Detect which cell encompasses the target text, then output its [X, Y] center coordinate. 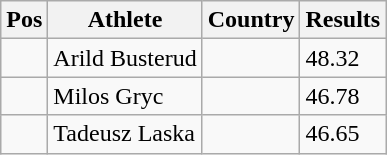
Results [343, 20]
46.78 [343, 96]
46.65 [343, 134]
Country [251, 20]
Tadeusz Laska [125, 134]
Arild Busterud [125, 58]
48.32 [343, 58]
Milos Gryc [125, 96]
Athlete [125, 20]
Pos [24, 20]
